Return [X, Y] of the center of cell containing provided text 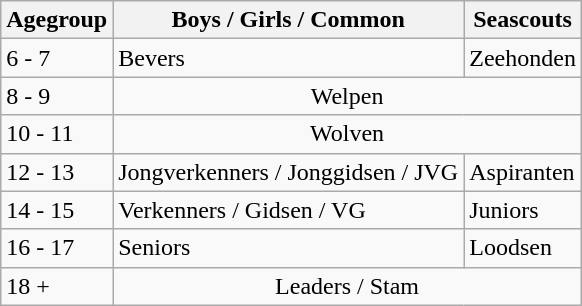
Wolven [348, 134]
14 - 15 [57, 210]
Boys / Girls / Common [288, 20]
6 - 7 [57, 58]
Agegroup [57, 20]
10 - 11 [57, 134]
Bevers [288, 58]
12 - 13 [57, 172]
16 - 17 [57, 248]
Aspiranten [523, 172]
Zeehonden [523, 58]
18 + [57, 286]
Verkenners / Gidsen / VG [288, 210]
Loodsen [523, 248]
Welpen [348, 96]
Leaders / Stam [348, 286]
8 - 9 [57, 96]
Seascouts [523, 20]
Jongverkenners / Jonggidsen / JVG [288, 172]
Juniors [523, 210]
Seniors [288, 248]
